Find where the given text appears and provide that cell's center as (X, Y) coordinate. 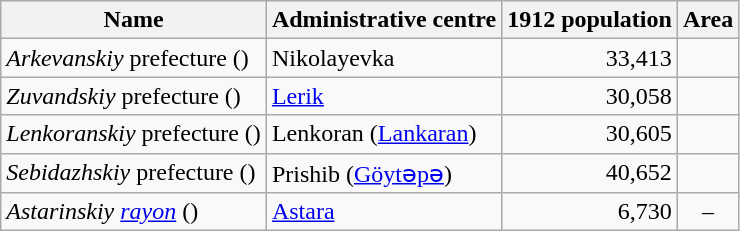
Sebidazhskiy prefecture () (134, 173)
Arkevanskiy prefecture () (134, 58)
Zuvandskiy prefecture () (134, 96)
Astarinskiy rayon () (134, 212)
Lerik (384, 96)
30,605 (590, 134)
30,058 (590, 96)
Prishib (Göytəpə) (384, 173)
Name (134, 20)
Nikolayevka (384, 58)
40,652 (590, 173)
1912 population (590, 20)
– (708, 212)
Lenkoran (Lankaran) (384, 134)
Lenkoranskiy prefecture () (134, 134)
Area (708, 20)
Astara (384, 212)
33,413 (590, 58)
6,730 (590, 212)
Administrative centre (384, 20)
